From the cell containing the given text, extract its center point as (X, Y) coordinate. 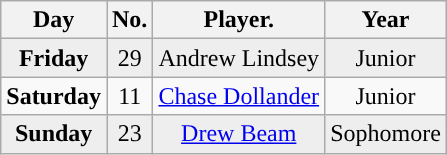
11 (129, 96)
Sunday (54, 134)
Chase Dollander (239, 96)
No. (129, 20)
Sophomore (386, 134)
Year (386, 20)
Day (54, 20)
Player. (239, 20)
Friday (54, 58)
Saturday (54, 96)
29 (129, 58)
Drew Beam (239, 134)
23 (129, 134)
Andrew Lindsey (239, 58)
